Detect which cell encompasses the target text, then output its [x, y] center coordinate. 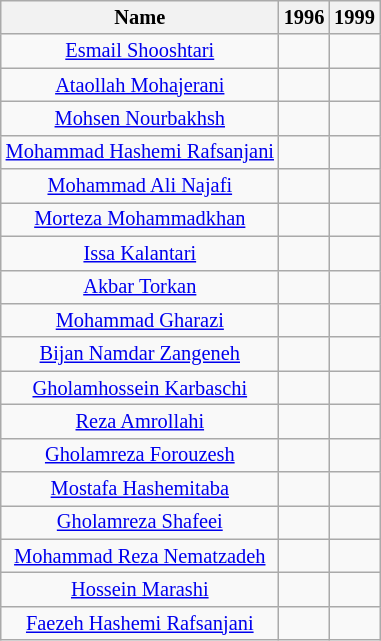
Gholamhossein Karbaschi [140, 388]
Ataollah Mohajerani [140, 85]
1999 [354, 17]
1996 [304, 17]
Mohammad Reza Nematzadeh [140, 556]
Mohsen Nourbakhsh [140, 118]
Reza Amrollahi [140, 421]
Mohammad Gharazi [140, 320]
Issa Kalantari [140, 253]
Esmail Shooshtari [140, 51]
Faezeh Hashemi Rafsanjani [140, 623]
Hossein Marashi [140, 589]
Mohammad Ali Najafi [140, 186]
Name [140, 17]
Gholamreza Forouzesh [140, 455]
Morteza Mohammadkhan [140, 219]
Mohammad Hashemi Rafsanjani [140, 152]
Akbar Torkan [140, 287]
Gholamreza Shafeei [140, 522]
Bijan Namdar Zangeneh [140, 354]
Mostafa Hashemitaba [140, 489]
